Locate the cell with the specified text and output its (X, Y) center coordinate. 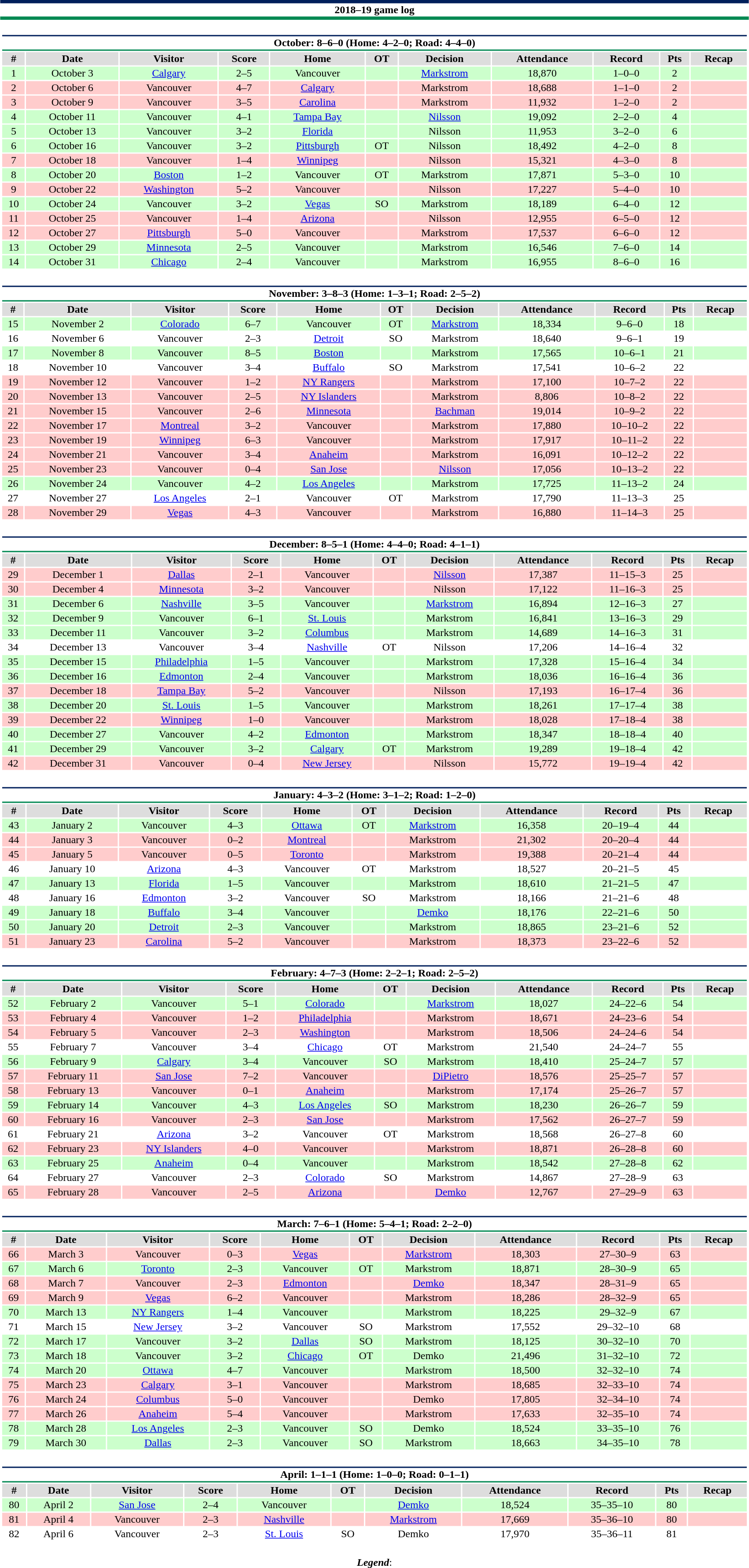
April 6 (59, 1534)
31–32–10 (618, 1356)
53 (13, 1018)
1 (13, 73)
18,166 (532, 898)
3–1 (235, 1385)
November 6 (78, 338)
2–2–0 (626, 117)
18,610 (532, 884)
February: 4–7–3 (Home: 2–2–1; Road: 2–5–2) (374, 973)
February 14 (73, 1105)
5–3–0 (626, 175)
17,565 (547, 353)
33–35–10 (618, 1428)
18,688 (542, 88)
46 (14, 869)
March 7 (66, 1283)
12–16–3 (628, 604)
18,671 (543, 1018)
12,767 (543, 1192)
16–17–4 (628, 691)
22–21–6 (621, 913)
December 13 (78, 647)
26–28–8 (628, 1148)
5–4–0 (626, 190)
March 24 (66, 1399)
21–21–5 (621, 884)
17–17–4 (628, 705)
16,894 (543, 604)
October 18 (73, 161)
January 23 (72, 942)
17,790 (547, 498)
73 (13, 1356)
March 6 (66, 1269)
March 15 (66, 1327)
30–32–10 (618, 1341)
December 29 (78, 749)
December 27 (78, 734)
16–16–4 (628, 676)
18,542 (543, 1163)
18,865 (532, 927)
February 7 (73, 1047)
18,663 (525, 1443)
8–6–0 (626, 262)
18,028 (543, 720)
February 27 (73, 1177)
April 2 (59, 1505)
February 16 (73, 1119)
December 1 (78, 575)
18,410 (543, 1061)
November 27 (78, 498)
17,056 (547, 469)
1–0–0 (626, 73)
January 13 (72, 884)
6–5–0 (626, 219)
66 (13, 1254)
11–13–3 (629, 498)
February 2 (73, 1003)
18,373 (532, 942)
March 30 (66, 1443)
February 4 (73, 1018)
April 4 (59, 1520)
February 13 (73, 1090)
January 2 (72, 826)
27–29–9 (628, 1192)
11–13–2 (629, 483)
December 6 (78, 604)
13 (13, 248)
November 15 (78, 411)
16,091 (547, 454)
October 31 (73, 262)
1–2–0 (626, 102)
24–24–6 (628, 1032)
October 29 (73, 248)
18,334 (547, 324)
6–3 (253, 440)
0–1 (251, 1090)
19–18–4 (628, 749)
October 16 (73, 146)
24–23–6 (628, 1018)
November 24 (78, 483)
12,955 (542, 219)
7–2 (251, 1076)
17,552 (525, 1327)
16,546 (542, 248)
3 (13, 102)
October 27 (73, 233)
71 (13, 1327)
February 23 (73, 1148)
20–21–4 (621, 855)
33 (13, 633)
October 3 (73, 73)
14,867 (543, 1177)
4–0 (251, 1148)
November 8 (78, 353)
10–13–2 (629, 469)
March 9 (66, 1298)
17,387 (543, 575)
25–24–7 (628, 1061)
28 (13, 512)
17–18–4 (628, 720)
March 3 (66, 1254)
December 11 (78, 633)
10–7–2 (629, 382)
27–30–9 (618, 1254)
7 (13, 161)
51 (14, 942)
February 21 (73, 1134)
18,576 (543, 1076)
6–2 (235, 1298)
27–28–9 (628, 1177)
20 (13, 396)
14–16–4 (628, 647)
18,506 (543, 1032)
11–16–3 (628, 589)
1–1–0 (626, 88)
28–30–9 (618, 1269)
21–21–6 (621, 898)
17,537 (542, 233)
January 10 (72, 869)
18,640 (547, 338)
October 20 (73, 175)
10–11–2 (629, 440)
9–6–0 (629, 324)
28–31–9 (618, 1283)
18,286 (525, 1298)
23 (13, 440)
15–16–4 (628, 662)
69 (13, 1298)
2–6 (253, 411)
17,562 (543, 1119)
March 20 (66, 1370)
18,189 (542, 204)
17,541 (547, 367)
November: 3–8–3 (Home: 1–3–1; Road: 2–5–2) (374, 294)
December: 8–5–1 (Home: 4–4–0; Road: 4–1–1) (374, 545)
December 4 (78, 589)
8–5 (253, 353)
9–6–1 (629, 338)
17 (13, 353)
18,870 (542, 73)
November 19 (78, 440)
March: 7–6–1 (Home: 5–4–1; Road: 2–2–0) (374, 1224)
26–26–7 (628, 1105)
17,328 (543, 662)
January 20 (72, 927)
64 (13, 1177)
21,496 (525, 1356)
6–7 (253, 324)
18–18–4 (628, 734)
March 26 (66, 1414)
February 25 (73, 1163)
18,500 (525, 1370)
28–32–9 (618, 1298)
25–25–7 (628, 1076)
6–1 (256, 618)
October 13 (73, 132)
17,122 (543, 589)
18,261 (543, 705)
3–2–0 (626, 132)
December 22 (78, 720)
December 31 (78, 763)
6–4–0 (626, 204)
17,725 (547, 483)
0–5 (235, 855)
10–9–2 (629, 411)
17,174 (543, 1090)
October 24 (73, 204)
23–21–6 (621, 927)
18,492 (542, 146)
0–2 (235, 840)
February 9 (73, 1061)
18,036 (543, 676)
16,358 (532, 826)
November 10 (78, 367)
26–27–8 (628, 1134)
January 3 (72, 840)
11 (13, 219)
Bachman (455, 411)
61 (13, 1134)
25–26–7 (628, 1090)
10–6–2 (629, 367)
17,880 (547, 425)
32–34–10 (618, 1399)
17,206 (543, 647)
56 (13, 1061)
November 13 (78, 396)
4–2–0 (626, 146)
35–35–10 (612, 1505)
6–6–0 (626, 233)
43 (14, 826)
December 9 (78, 618)
79 (13, 1443)
18,303 (525, 1254)
17,805 (525, 1399)
October 25 (73, 219)
35–36–11 (612, 1534)
18,027 (543, 1003)
16,955 (542, 262)
March 18 (66, 1356)
11–15–3 (628, 575)
34–35–10 (618, 1443)
19,014 (547, 411)
11,953 (542, 132)
March 23 (66, 1385)
20–19–4 (621, 826)
41 (13, 749)
December 16 (78, 676)
10–10–2 (629, 425)
82 (14, 1534)
35–36–10 (612, 1520)
32–32–10 (618, 1370)
17,633 (525, 1414)
10–8–2 (629, 396)
18,568 (543, 1134)
58 (13, 1090)
8,806 (547, 396)
10–12–2 (629, 454)
19,388 (532, 855)
24–24–7 (628, 1047)
4–3–0 (626, 161)
October 22 (73, 190)
11,932 (542, 102)
15,321 (542, 161)
April: 1–1–1 (Home: 1–0–0; Road: 0–1–1) (374, 1474)
5–1 (251, 1003)
18,176 (532, 913)
2018–19 game log (374, 10)
18,685 (525, 1385)
November 29 (78, 512)
March 28 (66, 1428)
October 11 (73, 117)
October 9 (73, 102)
75 (13, 1385)
DiPietro (451, 1076)
17,917 (547, 440)
11–14–3 (629, 512)
23–22–6 (621, 942)
18,527 (532, 869)
14–16–3 (628, 633)
32–35–10 (618, 1414)
17,669 (515, 1520)
January 18 (72, 913)
18,230 (543, 1105)
39 (13, 720)
4–1 (244, 117)
18,125 (525, 1341)
December 15 (78, 662)
77 (13, 1414)
20–21–5 (621, 869)
10–6–1 (629, 353)
November 2 (78, 324)
35 (13, 662)
October: 8–6–0 (Home: 4–2–0; Road: 4–4–0) (374, 43)
March 17 (66, 1341)
November 21 (78, 454)
December 20 (78, 705)
7–6–0 (626, 248)
January: 4–3–2 (Home: 3–1–2; Road: 1–2–0) (374, 795)
5 (13, 132)
November 17 (78, 425)
30 (13, 589)
19,289 (543, 749)
14,689 (543, 633)
0–3 (235, 1254)
17,227 (542, 190)
17,193 (543, 691)
37 (13, 691)
20–20–4 (621, 840)
24–22–6 (628, 1003)
19,092 (542, 117)
18,225 (525, 1312)
October 6 (73, 88)
January 5 (72, 855)
32–33–10 (618, 1385)
February 5 (73, 1032)
5–4 (235, 1414)
15 (13, 324)
1–0 (256, 720)
29–32–10 (618, 1327)
21,302 (532, 840)
13–16–3 (628, 618)
November 23 (78, 469)
January 16 (72, 898)
16,841 (543, 618)
March 13 (66, 1312)
26 (13, 483)
26–27–7 (628, 1119)
17,970 (515, 1534)
February 28 (73, 1192)
19–19–4 (628, 763)
17,100 (547, 382)
February 11 (73, 1076)
16,880 (547, 512)
29–32–9 (618, 1312)
21,540 (543, 1047)
9 (13, 190)
15,772 (543, 763)
December 18 (78, 691)
17,871 (542, 175)
49 (14, 913)
November 12 (78, 382)
27–28–8 (628, 1163)
